Pinpoint the cell where the given text exists, returning its (x, y) midpoint coordinate. 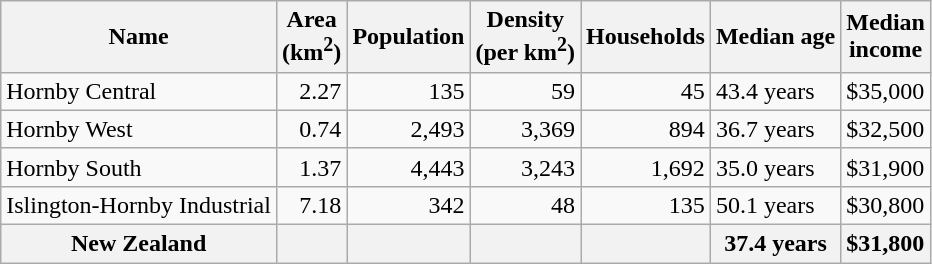
59 (526, 91)
Hornby South (139, 167)
2.27 (311, 91)
36.7 years (775, 129)
2,493 (408, 129)
Density(per km2) (526, 37)
Hornby West (139, 129)
Hornby Central (139, 91)
1.37 (311, 167)
New Zealand (139, 244)
Area(km2) (311, 37)
48 (526, 205)
894 (646, 129)
50.1 years (775, 205)
7.18 (311, 205)
3,369 (526, 129)
$35,000 (886, 91)
3,243 (526, 167)
Islington-Hornby Industrial (139, 205)
0.74 (311, 129)
Households (646, 37)
4,443 (408, 167)
$30,800 (886, 205)
45 (646, 91)
43.4 years (775, 91)
37.4 years (775, 244)
342 (408, 205)
35.0 years (775, 167)
Population (408, 37)
Name (139, 37)
$32,500 (886, 129)
Medianincome (886, 37)
1,692 (646, 167)
$31,900 (886, 167)
Median age (775, 37)
$31,800 (886, 244)
